Pinpoint the cell where the given text exists, returning its (x, y) midpoint coordinate. 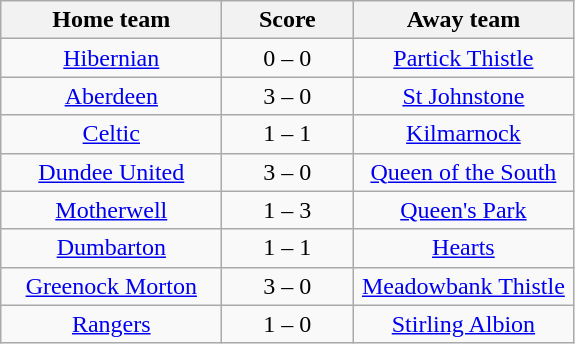
Queen's Park (464, 210)
Kilmarnock (464, 134)
Hibernian (112, 58)
Hearts (464, 248)
Dumbarton (112, 248)
Score (288, 20)
Queen of the South (464, 172)
1 – 0 (288, 324)
Dundee United (112, 172)
Meadowbank Thistle (464, 286)
0 – 0 (288, 58)
Aberdeen (112, 96)
Motherwell (112, 210)
1 – 3 (288, 210)
Partick Thistle (464, 58)
Celtic (112, 134)
Rangers (112, 324)
Away team (464, 20)
Stirling Albion (464, 324)
St Johnstone (464, 96)
Greenock Morton (112, 286)
Home team (112, 20)
